Provide the [x, y] coordinate of the cell's center where the given text is located.  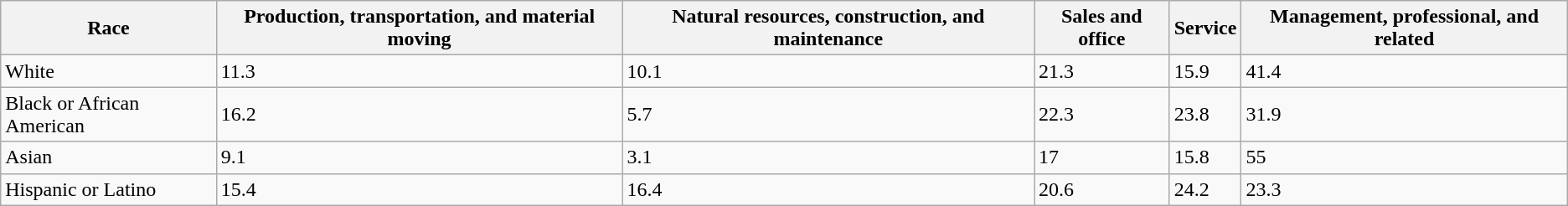
21.3 [1101, 71]
11.3 [419, 71]
Production, transportation, and material moving [419, 28]
23.3 [1404, 189]
White [109, 71]
10.1 [828, 71]
55 [1404, 157]
23.8 [1205, 114]
41.4 [1404, 71]
Sales and office [1101, 28]
15.8 [1205, 157]
Natural resources, construction, and maintenance [828, 28]
5.7 [828, 114]
9.1 [419, 157]
Black or African American [109, 114]
22.3 [1101, 114]
Race [109, 28]
17 [1101, 157]
20.6 [1101, 189]
Hispanic or Latino [109, 189]
31.9 [1404, 114]
15.9 [1205, 71]
Service [1205, 28]
16.2 [419, 114]
Management, professional, and related [1404, 28]
24.2 [1205, 189]
15.4 [419, 189]
Asian [109, 157]
3.1 [828, 157]
16.4 [828, 189]
